Locate the cell with the specified text and output its [x, y] center coordinate. 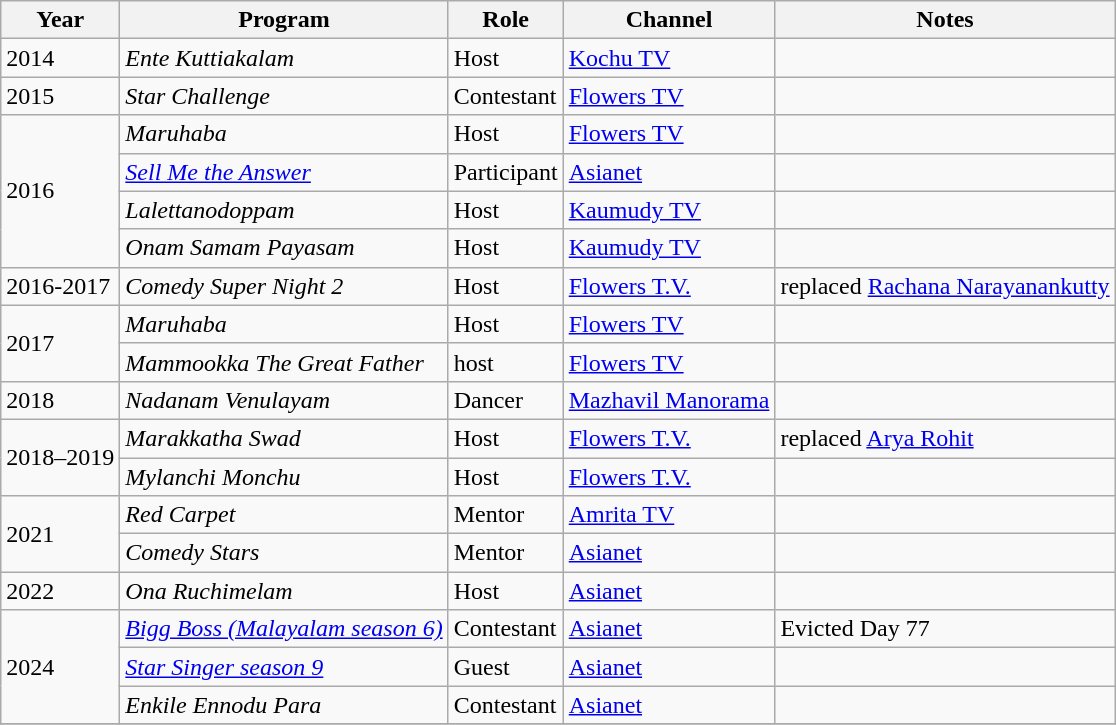
2015 [60, 96]
Participant [506, 172]
Ente Kuttiakalam [284, 58]
2018 [60, 400]
Star Singer season 9 [284, 667]
Program [284, 20]
host [506, 362]
Kochu TV [669, 58]
2016-2017 [60, 286]
2024 [60, 667]
Red Carpet [284, 515]
Ona Ruchimelam [284, 591]
2022 [60, 591]
Marakkatha Swad [284, 438]
Dancer [506, 400]
Notes [945, 20]
Mammookka The Great Father [284, 362]
Comedy Stars [284, 553]
Star Challenge [284, 96]
Role [506, 20]
2016 [60, 191]
Mazhavil Manorama [669, 400]
replaced Arya Rohit [945, 438]
Comedy Super Night 2 [284, 286]
Lalettanodoppam [284, 210]
2021 [60, 534]
Year [60, 20]
Enkile Ennodu Para [284, 705]
Evicted Day 77 [945, 629]
Mylanchi Monchu [284, 477]
Sell Me the Answer [284, 172]
Nadanam Venulayam [284, 400]
Onam Samam Payasam [284, 248]
replaced Rachana Narayanankutty [945, 286]
Bigg Boss (Malayalam season 6) [284, 629]
Guest [506, 667]
2018–2019 [60, 457]
2014 [60, 58]
Amrita TV [669, 515]
Channel [669, 20]
2017 [60, 343]
